Capture the cell that displays the provided text and extract its [x, y] central coordinate. 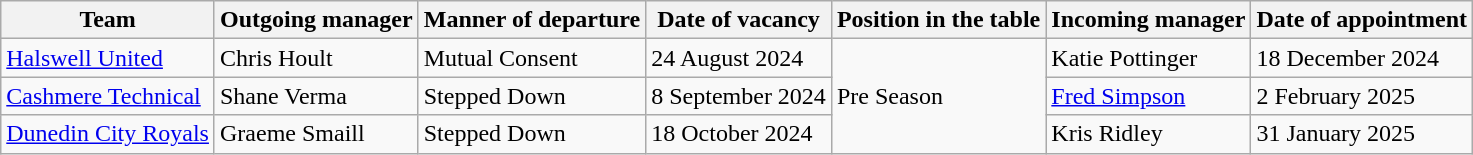
Team [108, 20]
Shane Verma [316, 96]
Katie Pottinger [1148, 58]
Incoming manager [1148, 20]
Pre Season [938, 96]
Cashmere Technical [108, 96]
Chris Hoult [316, 58]
Date of appointment [1362, 20]
Mutual Consent [532, 58]
Dunedin City Royals [108, 134]
2 February 2025 [1362, 96]
Manner of departure [532, 20]
24 August 2024 [739, 58]
Kris Ridley [1148, 134]
31 January 2025 [1362, 134]
Graeme Smaill [316, 134]
Position in the table [938, 20]
Halswell United [108, 58]
Fred Simpson [1148, 96]
18 December 2024 [1362, 58]
8 September 2024 [739, 96]
18 October 2024 [739, 134]
Outgoing manager [316, 20]
Date of vacancy [739, 20]
